From the cell containing the given text, extract its center point as [x, y] coordinate. 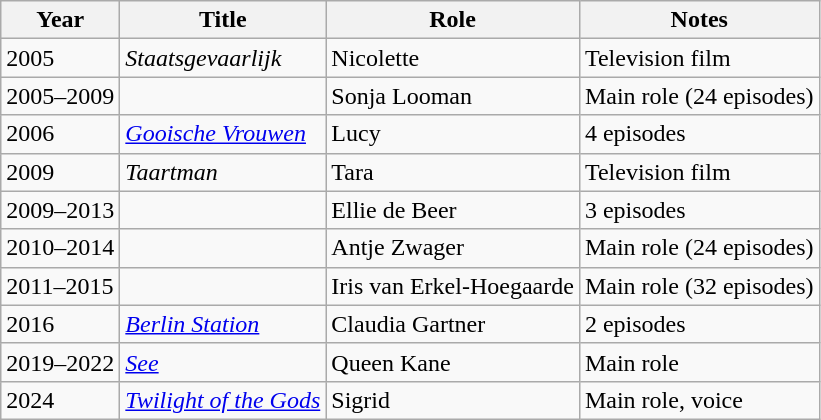
Main role, voice [699, 400]
2024 [60, 400]
Staatsgevaarlijk [223, 58]
Nicolette [453, 58]
Main role [699, 362]
Title [223, 20]
Role [453, 20]
Sigrid [453, 400]
Year [60, 20]
2005–2009 [60, 96]
2011–2015 [60, 286]
4 episodes [699, 134]
Claudia Gartner [453, 324]
2009–2013 [60, 210]
Sonja Looman [453, 96]
3 episodes [699, 210]
Taartman [223, 172]
2006 [60, 134]
Main role (32 episodes) [699, 286]
2005 [60, 58]
2010–2014 [60, 248]
2016 [60, 324]
Iris van Erkel-Hoegaarde [453, 286]
Lucy [453, 134]
See [223, 362]
Antje Zwager [453, 248]
Berlin Station [223, 324]
Queen Kane [453, 362]
2019–2022 [60, 362]
Tara [453, 172]
Twilight of the Gods [223, 400]
Notes [699, 20]
2009 [60, 172]
Gooische Vrouwen [223, 134]
Ellie de Beer [453, 210]
2 episodes [699, 324]
